Pinpoint the cell where the given text exists, returning its [x, y] midpoint coordinate. 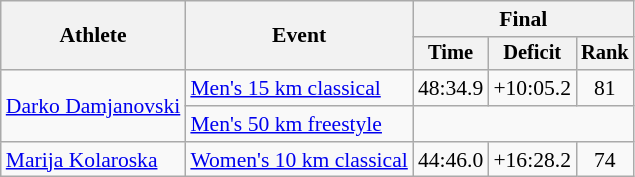
Time [450, 54]
48:34.9 [450, 88]
+10:05.2 [532, 88]
Deficit [532, 54]
Darko Damjanovski [94, 106]
Men's 15 km classical [299, 88]
81 [605, 88]
Event [299, 36]
Final [524, 19]
Men's 50 km freestyle [299, 124]
Athlete [94, 36]
Rank [605, 54]
